Locate the cell with the specified text and output its [x, y] center coordinate. 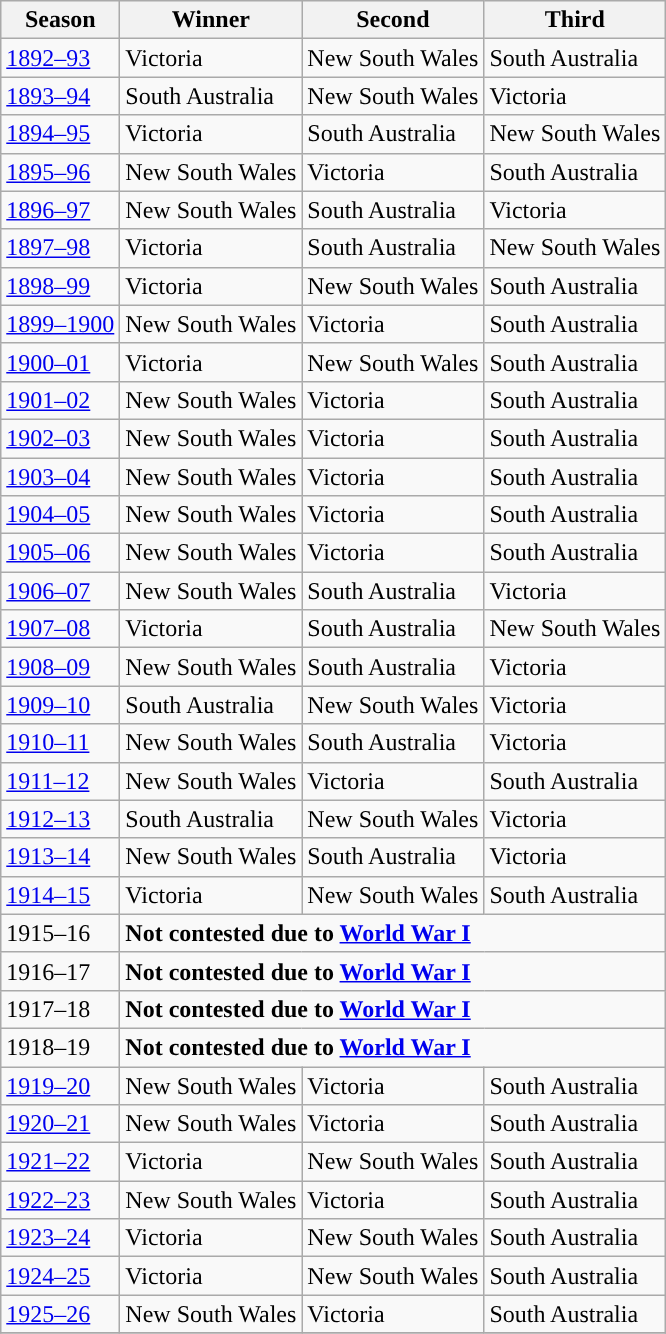
1923–24 [60, 1238]
1914–15 [60, 895]
1892–93 [60, 58]
1921–22 [60, 1162]
Second [393, 20]
1925–26 [60, 1314]
1905–06 [60, 553]
1915–16 [60, 933]
1924–25 [60, 1276]
1893–94 [60, 96]
1899–1900 [60, 324]
1909–10 [60, 705]
1900–01 [60, 362]
1898–99 [60, 286]
1907–08 [60, 629]
1922–23 [60, 1200]
1916–17 [60, 971]
1902–03 [60, 438]
1901–02 [60, 400]
1897–98 [60, 248]
1920–21 [60, 1124]
1911–12 [60, 781]
Third [575, 20]
1917–18 [60, 1009]
1912–13 [60, 819]
1894–95 [60, 134]
1918–19 [60, 1047]
1895–96 [60, 172]
1904–05 [60, 515]
1919–20 [60, 1085]
1903–04 [60, 477]
Winner [211, 20]
Season [60, 20]
1896–97 [60, 210]
1913–14 [60, 857]
1908–09 [60, 667]
1910–11 [60, 743]
1906–07 [60, 591]
